Detect which cell encompasses the target text, then output its [X, Y] center coordinate. 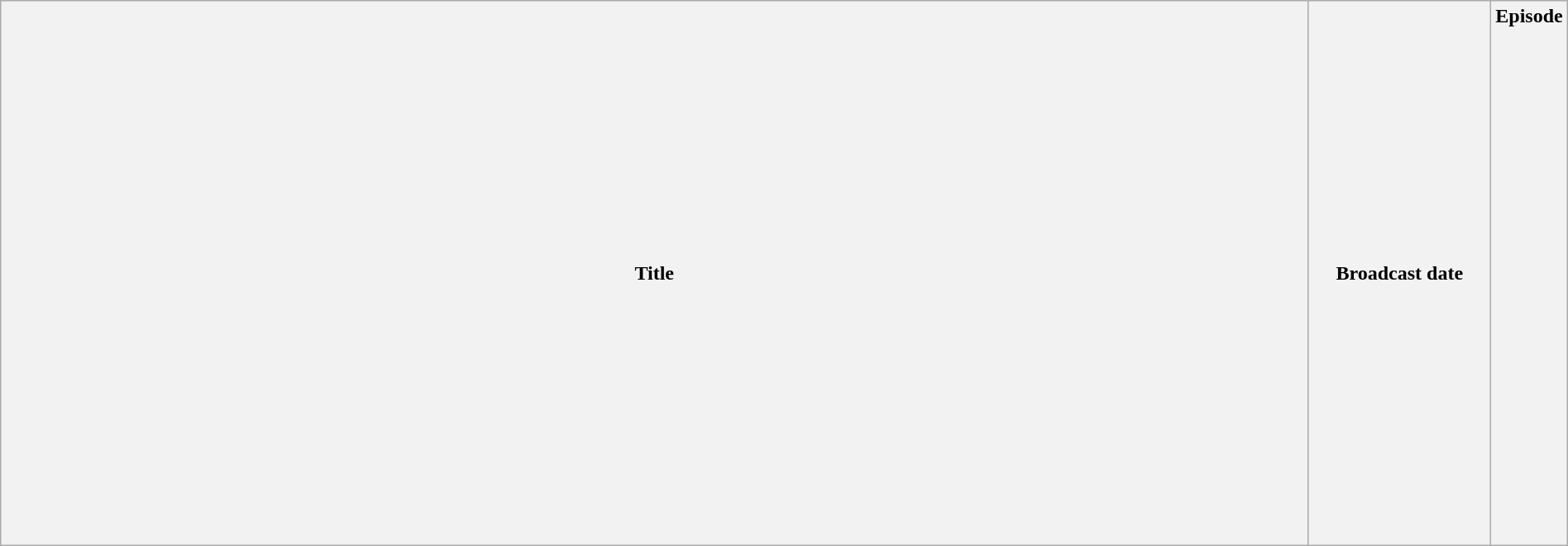
Broadcast date [1399, 273]
Title [655, 273]
Episode [1529, 273]
